Search for the cell housing the specified text and yield its [X, Y] center coordinate. 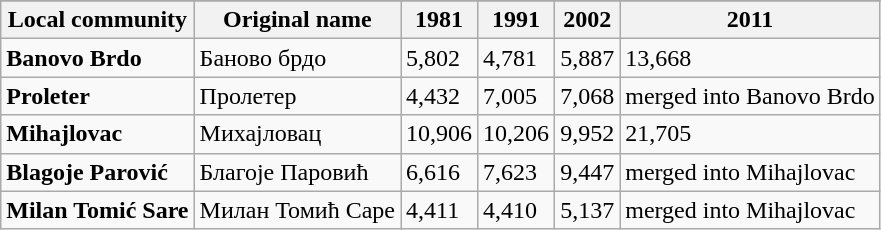
7,068 [588, 96]
4,411 [440, 210]
1991 [516, 20]
Михајловац [297, 134]
6,616 [440, 172]
10,206 [516, 134]
9,952 [588, 134]
10,906 [440, 134]
5,802 [440, 58]
Милан Томић Саре [297, 210]
Local community [98, 20]
Proleter [98, 96]
Milan Tomić Sare [98, 210]
Blagoje Parović [98, 172]
Mihajlovac [98, 134]
7,005 [516, 96]
4,410 [516, 210]
Благоје Паровић [297, 172]
Пролетер [297, 96]
7,623 [516, 172]
1981 [440, 20]
Баново брдо [297, 58]
5,137 [588, 210]
13,668 [750, 58]
4,781 [516, 58]
4,432 [440, 96]
2011 [750, 20]
21,705 [750, 134]
Original name [297, 20]
5,887 [588, 58]
Banovo Brdo [98, 58]
9,447 [588, 172]
merged into Banovo Brdo [750, 96]
2002 [588, 20]
